Capture the cell that displays the provided text and extract its [x, y] central coordinate. 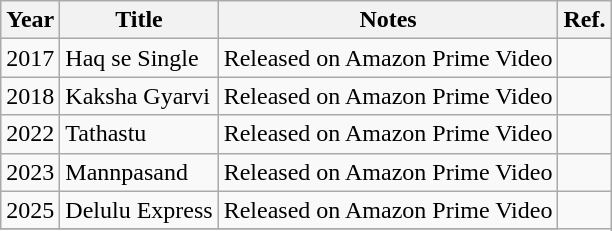
Delulu Express [139, 210]
Year [30, 20]
Kaksha Gyarvi [139, 96]
Title [139, 20]
Haq se Single [139, 58]
2017 [30, 58]
Notes [388, 20]
2025 [30, 210]
2022 [30, 134]
Tathastu [139, 134]
Ref. [584, 20]
2018 [30, 96]
2023 [30, 172]
Mannpasand [139, 172]
